Identify which cell holds the provided text, then report its [x, y] central coordinate. 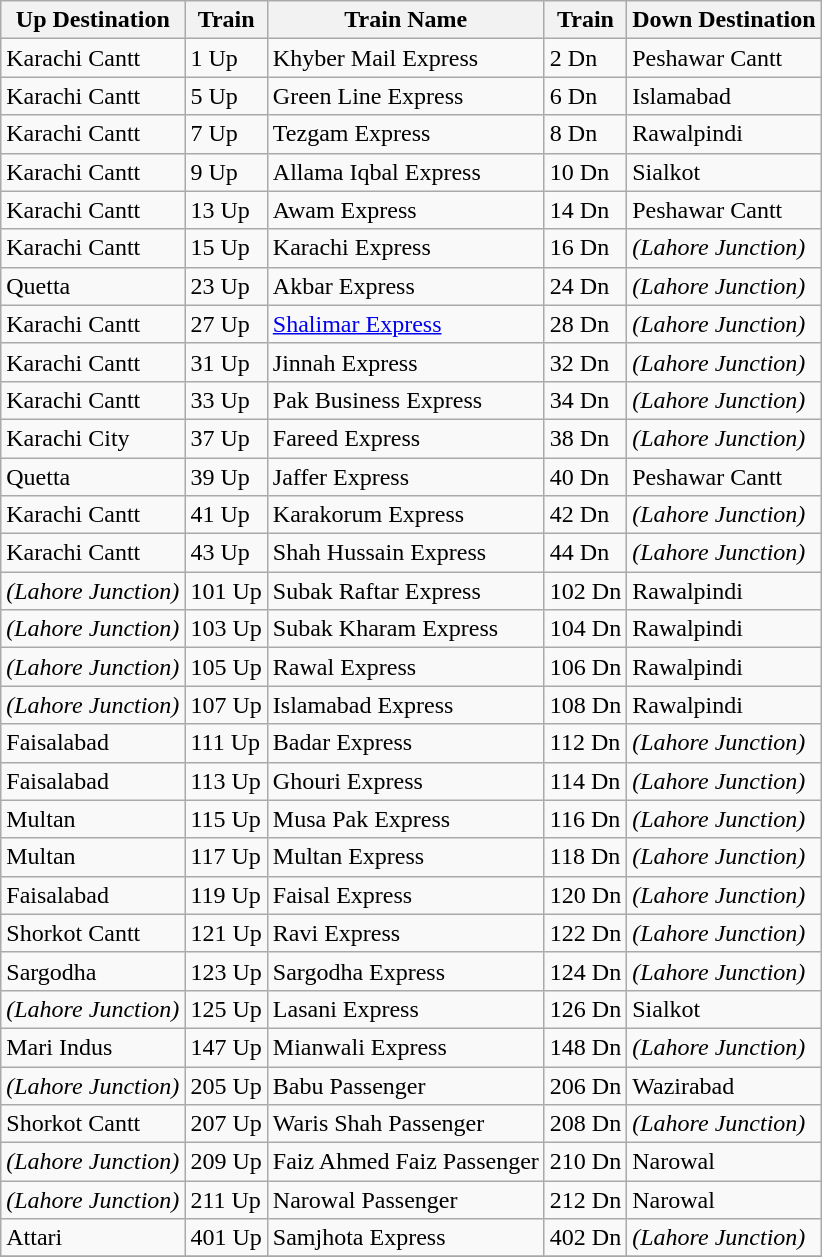
1 Up [226, 58]
Faiz Ahmed Faiz Passenger [406, 1162]
Tezgam Express [406, 134]
113 Up [226, 781]
Ravi Express [406, 933]
Mari Indus [93, 1047]
Islamabad [724, 96]
123 Up [226, 971]
147 Up [226, 1047]
108 Dn [585, 705]
Allama Iqbal Express [406, 172]
119 Up [226, 895]
402 Dn [585, 1238]
Waris Shah Passenger [406, 1124]
Fareed Express [406, 438]
211 Up [226, 1200]
124 Dn [585, 971]
212 Dn [585, 1200]
33 Up [226, 400]
401 Up [226, 1238]
116 Dn [585, 819]
206 Dn [585, 1085]
23 Up [226, 286]
Jaffer Express [406, 477]
Sargodha [93, 971]
31 Up [226, 362]
38 Dn [585, 438]
148 Dn [585, 1047]
118 Dn [585, 857]
111 Up [226, 743]
209 Up [226, 1162]
6 Dn [585, 96]
14 Dn [585, 210]
42 Dn [585, 515]
Mianwali Express [406, 1047]
24 Dn [585, 286]
Akbar Express [406, 286]
27 Up [226, 324]
210 Dn [585, 1162]
Karakorum Express [406, 515]
5 Up [226, 96]
39 Up [226, 477]
32 Dn [585, 362]
Ghouri Express [406, 781]
Islamabad Express [406, 705]
Shalimar Express [406, 324]
114 Dn [585, 781]
122 Dn [585, 933]
9 Up [226, 172]
121 Up [226, 933]
43 Up [226, 553]
120 Dn [585, 895]
13 Up [226, 210]
103 Up [226, 629]
2 Dn [585, 58]
28 Dn [585, 324]
Train Name [406, 20]
Down Destination [724, 20]
Badar Express [406, 743]
106 Dn [585, 667]
208 Dn [585, 1124]
112 Dn [585, 743]
Subak Kharam Express [406, 629]
Pak Business Express [406, 400]
Narowal Passenger [406, 1200]
15 Up [226, 248]
Khyber Mail Express [406, 58]
16 Dn [585, 248]
102 Dn [585, 591]
10 Dn [585, 172]
Karachi City [93, 438]
Rawal Express [406, 667]
Green Line Express [406, 96]
8 Dn [585, 134]
Karachi Express [406, 248]
Lasani Express [406, 1009]
207 Up [226, 1124]
Wazirabad [724, 1085]
Samjhota Express [406, 1238]
7 Up [226, 134]
34 Dn [585, 400]
41 Up [226, 515]
Jinnah Express [406, 362]
Awam Express [406, 210]
117 Up [226, 857]
40 Dn [585, 477]
205 Up [226, 1085]
Attari [93, 1238]
Musa Pak Express [406, 819]
37 Up [226, 438]
Up Destination [93, 20]
125 Up [226, 1009]
101 Up [226, 591]
44 Dn [585, 553]
104 Dn [585, 629]
126 Dn [585, 1009]
107 Up [226, 705]
Shah Hussain Express [406, 553]
Sargodha Express [406, 971]
105 Up [226, 667]
115 Up [226, 819]
Faisal Express [406, 895]
Babu Passenger [406, 1085]
Multan Express [406, 857]
Subak Raftar Express [406, 591]
